Pinpoint the cell where the given text exists, returning its (X, Y) midpoint coordinate. 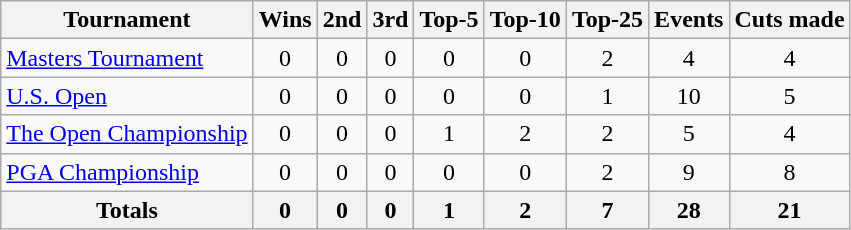
Totals (127, 210)
Wins (285, 20)
Cuts made (790, 20)
7 (607, 210)
3rd (390, 20)
2nd (342, 20)
Masters Tournament (127, 58)
The Open Championship (127, 134)
PGA Championship (127, 172)
8 (790, 172)
10 (689, 96)
28 (689, 210)
U.S. Open (127, 96)
Tournament (127, 20)
21 (790, 210)
Events (689, 20)
Top-10 (525, 20)
Top-25 (607, 20)
Top-5 (449, 20)
9 (689, 172)
